Return (x, y) of the center of cell containing provided text 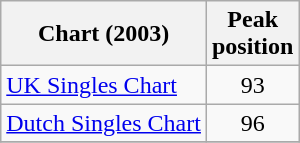
96 (252, 123)
93 (252, 85)
Chart (2003) (104, 34)
Peakposition (252, 34)
Dutch Singles Chart (104, 123)
UK Singles Chart (104, 85)
